Provide the [X, Y] coordinate of the cell's center where the given text is located.  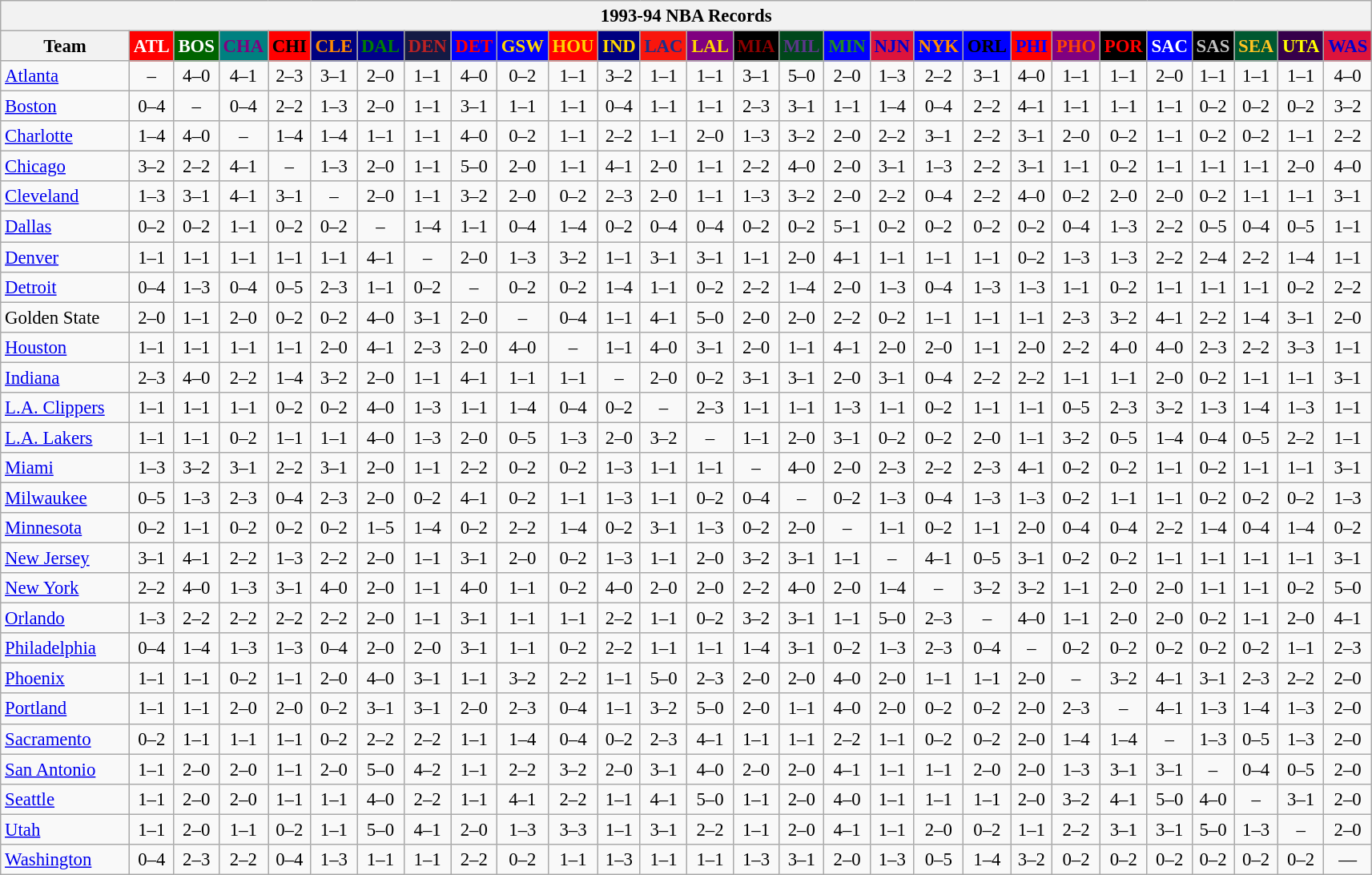
Charlotte [66, 136]
— [1348, 860]
DEN [428, 46]
L.A. Lakers [66, 437]
Washington [66, 860]
MIN [847, 46]
MIA [756, 46]
BOS [196, 46]
Houston [66, 347]
PHI [1032, 46]
Boston [66, 107]
Orlando [66, 619]
Phoenix [66, 679]
L.A. Clippers [66, 408]
Milwaukee [66, 498]
New Jersey [66, 558]
1–5 [381, 528]
Team [66, 46]
Denver [66, 257]
2–4 [1213, 257]
LAL [710, 46]
GSW [522, 46]
IND [619, 46]
Atlanta [66, 76]
Golden State [66, 317]
Minnesota [66, 528]
Indiana [66, 377]
Philadelphia [66, 648]
5–1 [847, 227]
New York [66, 588]
UTA [1301, 46]
Detroit [66, 287]
Miami [66, 468]
LAC [663, 46]
SEA [1256, 46]
San Antonio [66, 769]
CHI [289, 46]
Chicago [66, 167]
Cleveland [66, 196]
Dallas [66, 227]
HOU [573, 46]
Portland [66, 709]
CHA [243, 46]
4–2 [428, 769]
MIL [802, 46]
CLE [333, 46]
Sacramento [66, 739]
ATL [151, 46]
SAC [1169, 46]
DAL [381, 46]
POR [1123, 46]
NJN [892, 46]
ORL [987, 46]
Seattle [66, 799]
Utah [66, 829]
SAS [1213, 46]
PHO [1076, 46]
WAS [1348, 46]
NYK [939, 46]
1993-94 NBA Records [686, 16]
DET [474, 46]
